Detect which cell encompasses the target text, then output its (X, Y) center coordinate. 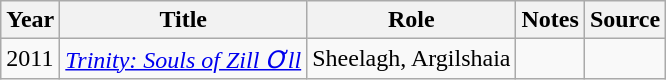
Trinity: Souls of Zill Ơll (184, 59)
Role (412, 20)
2011 (30, 59)
Sheelagh, Argilshaia (412, 59)
Notes (550, 20)
Source (624, 20)
Year (30, 20)
Title (184, 20)
